Locate the cell with the specified text and output its (X, Y) center coordinate. 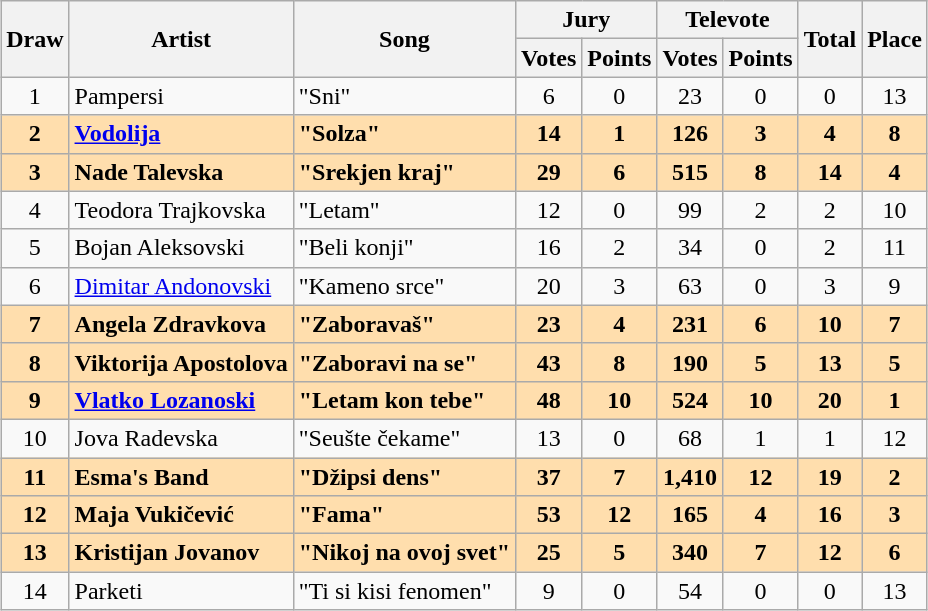
53 (549, 515)
Total (830, 39)
43 (549, 362)
"Fama" (404, 515)
231 (690, 324)
37 (549, 477)
Teodora Trajkovska (181, 210)
Pampersi (181, 96)
"Beli konji" (404, 248)
25 (549, 553)
340 (690, 553)
Artist (181, 39)
"Zaboravi na se" (404, 362)
524 (690, 400)
190 (690, 362)
"Letam" (404, 210)
Viktorija Apostolova (181, 362)
"Sni" (404, 96)
54 (690, 591)
Dimitar Andonovski (181, 286)
Angela Zdravkova (181, 324)
Nade Talevska (181, 172)
Vodolija (181, 134)
29 (549, 172)
68 (690, 438)
Bojan Aleksovski (181, 248)
165 (690, 515)
126 (690, 134)
Parketi (181, 591)
19 (830, 477)
515 (690, 172)
Esma's Band (181, 477)
"Seušte čekame" (404, 438)
"Letam kon tebe" (404, 400)
34 (690, 248)
99 (690, 210)
Jova Radevska (181, 438)
"Kameno srce" (404, 286)
Televote (728, 20)
Jury (586, 20)
"Ti si kisi fenomen" (404, 591)
"Zaboravaš" (404, 324)
"Srekjen kraj" (404, 172)
"Solza" (404, 134)
"Nikoj na ovoj svet" (404, 553)
48 (549, 400)
Kristijan Jovanov (181, 553)
63 (690, 286)
Vlatko Lozanoski (181, 400)
Place (895, 39)
"Džipsi dens" (404, 477)
Maja Vukičević (181, 515)
Draw (35, 39)
Song (404, 39)
1,410 (690, 477)
